Return the [X, Y] coordinate for the center point of the cell that contains the specified text.  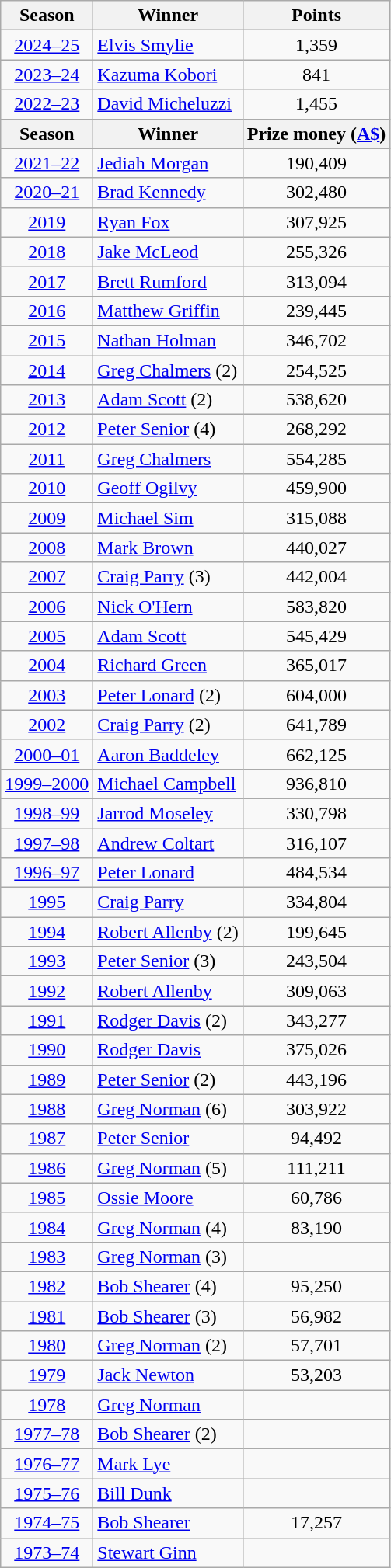
Peter Senior (3) [168, 961]
343,277 [316, 1020]
60,786 [316, 1198]
2020–21 [47, 193]
Adam Scott [168, 636]
1978 [47, 1405]
Greg Norman (2) [168, 1346]
1986 [47, 1168]
Ryan Fox [168, 222]
1,455 [316, 104]
Bob Shearer (2) [168, 1434]
2023–24 [47, 75]
Greg Norman (4) [168, 1227]
Rodger Davis [168, 1050]
Matthew Griffin [168, 311]
Jake McLeod [168, 252]
268,292 [316, 429]
316,107 [316, 843]
459,900 [316, 488]
330,798 [316, 813]
545,429 [316, 636]
375,026 [316, 1050]
Aaron Baddeley [168, 754]
Bill Dunk [168, 1493]
936,810 [316, 784]
1,359 [316, 45]
Greg Chalmers [168, 459]
Peter Lonard (2) [168, 695]
2013 [47, 400]
309,063 [316, 991]
Andrew Coltart [168, 843]
641,789 [316, 725]
1979 [47, 1375]
2019 [47, 222]
2006 [47, 607]
2017 [47, 281]
255,326 [316, 252]
David Micheluzzi [168, 104]
Rodger Davis (2) [168, 1020]
Geoff Ogilvy [168, 488]
Robert Allenby [168, 991]
1975–76 [47, 1493]
604,000 [316, 695]
2004 [47, 666]
1974–75 [47, 1523]
53,203 [316, 1375]
Jack Newton [168, 1375]
Peter Senior [168, 1139]
554,285 [316, 459]
94,492 [316, 1139]
Jediah Morgan [168, 163]
17,257 [316, 1523]
Bob Shearer (3) [168, 1316]
440,027 [316, 548]
1973–74 [47, 1552]
1977–78 [47, 1434]
Craig Parry [168, 902]
303,922 [316, 1109]
Kazuma Kobori [168, 75]
2024–25 [47, 45]
Bob Shearer (4) [168, 1286]
Mark Lye [168, 1464]
95,250 [316, 1286]
1990 [47, 1050]
Prize money (A$) [316, 134]
Craig Parry (2) [168, 725]
Greg Norman (5) [168, 1168]
2010 [47, 488]
Nick O'Hern [168, 607]
1980 [47, 1346]
Brett Rumford [168, 281]
Nathan Holman [168, 340]
313,094 [316, 281]
Greg Norman (3) [168, 1257]
538,620 [316, 400]
346,702 [316, 340]
1995 [47, 902]
Mark Brown [168, 548]
1982 [47, 1286]
Greg Chalmers (2) [168, 370]
583,820 [316, 607]
57,701 [316, 1346]
Elvis Smylie [168, 45]
Points [316, 16]
2014 [47, 370]
1992 [47, 991]
Ossie Moore [168, 1198]
1988 [47, 1109]
Brad Kennedy [168, 193]
2002 [47, 725]
1996–97 [47, 873]
2007 [47, 577]
2011 [47, 459]
1994 [47, 932]
2022–23 [47, 104]
239,445 [316, 311]
443,196 [316, 1080]
Peter Senior (4) [168, 429]
2005 [47, 636]
2009 [47, 518]
199,645 [316, 932]
841 [316, 75]
365,017 [316, 666]
Michael Campbell [168, 784]
662,125 [316, 754]
1997–98 [47, 843]
484,534 [316, 873]
1983 [47, 1257]
Craig Parry (3) [168, 577]
Greg Norman (6) [168, 1109]
442,004 [316, 577]
2018 [47, 252]
1991 [47, 1020]
Robert Allenby (2) [168, 932]
2015 [47, 340]
Bob Shearer [168, 1523]
1985 [47, 1198]
2021–22 [47, 163]
Greg Norman [168, 1405]
1984 [47, 1227]
56,982 [316, 1316]
334,804 [316, 902]
2012 [47, 429]
1998–99 [47, 813]
2003 [47, 695]
1976–77 [47, 1464]
1981 [47, 1316]
315,088 [316, 518]
83,190 [316, 1227]
1993 [47, 961]
Stewart Ginn [168, 1552]
Peter Lonard [168, 873]
302,480 [316, 193]
2000–01 [47, 754]
254,525 [316, 370]
243,504 [316, 961]
2008 [47, 548]
1999–2000 [47, 784]
111,211 [316, 1168]
1989 [47, 1080]
2016 [47, 311]
Adam Scott (2) [168, 400]
Richard Green [168, 666]
1987 [47, 1139]
Michael Sim [168, 518]
Jarrod Moseley [168, 813]
190,409 [316, 163]
307,925 [316, 222]
Peter Senior (2) [168, 1080]
